Pinpoint the cell where the given text exists, returning its [X, Y] midpoint coordinate. 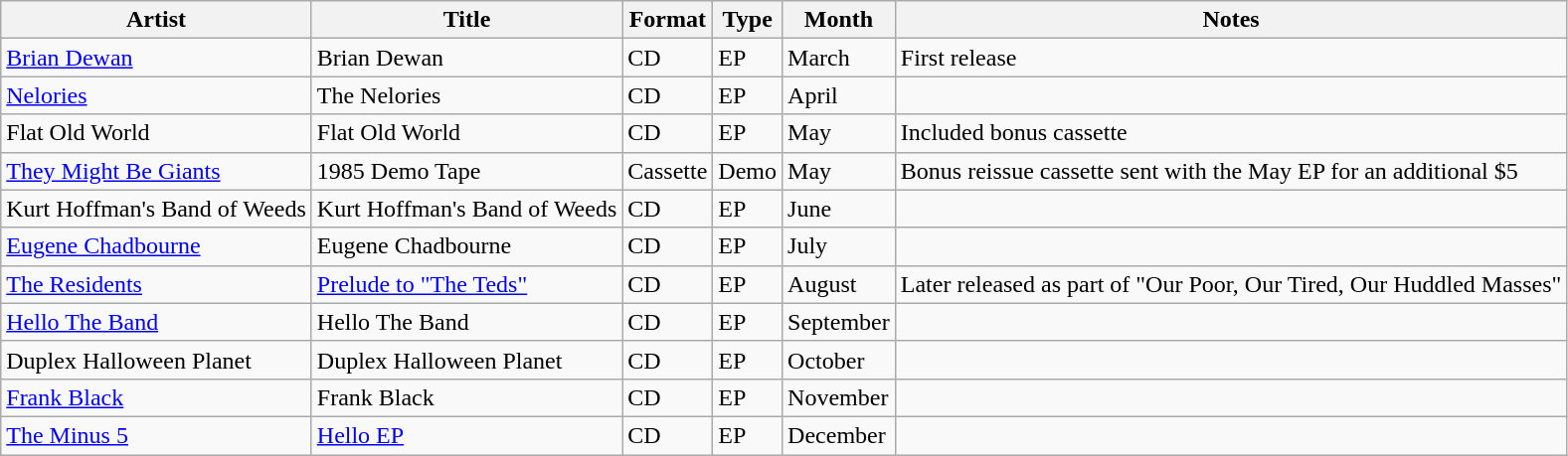
Artist [157, 20]
The Nelories [467, 95]
November [839, 397]
First release [1231, 58]
December [839, 435]
They Might Be Giants [157, 171]
July [839, 246]
Bonus reissue cassette sent with the May EP for an additional $5 [1231, 171]
October [839, 360]
March [839, 58]
September [839, 322]
Title [467, 20]
Month [839, 20]
April [839, 95]
Format [668, 20]
Later released as part of "Our Poor, Our Tired, Our Huddled Masses" [1231, 284]
June [839, 209]
Prelude to "The Teds" [467, 284]
Demo [748, 171]
Included bonus cassette [1231, 133]
August [839, 284]
The Minus 5 [157, 435]
1985 Demo Tape [467, 171]
Notes [1231, 20]
Hello EP [467, 435]
Cassette [668, 171]
The Residents [157, 284]
Nelories [157, 95]
Type [748, 20]
